Determine the (X, Y) coordinate at the center of the cell enclosing the given text.  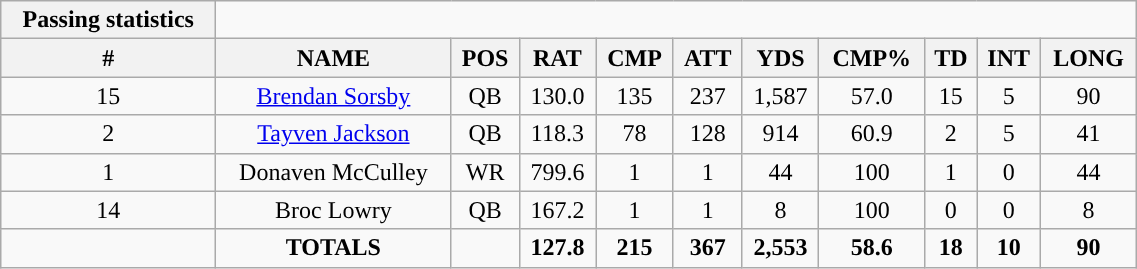
LONG (1088, 58)
367 (708, 248)
# (108, 58)
118.3 (558, 134)
TOTALS (334, 248)
57.0 (872, 96)
Passing statistics (108, 20)
215 (634, 248)
Brendan Sorsby (334, 96)
Broc Lowry (334, 210)
YDS (780, 58)
127.8 (558, 248)
799.6 (558, 172)
Donaven McCulley (334, 172)
Tayven Jackson (334, 134)
10 (1008, 248)
128 (708, 134)
POS (485, 58)
78 (634, 134)
RAT (558, 58)
CMP (634, 58)
CMP% (872, 58)
INT (1008, 58)
130.0 (558, 96)
TD (951, 58)
60.9 (872, 134)
NAME (334, 58)
58.6 (872, 248)
914 (780, 134)
237 (708, 96)
41 (1088, 134)
1,587 (780, 96)
18 (951, 248)
135 (634, 96)
WR (485, 172)
167.2 (558, 210)
14 (108, 210)
2,553 (780, 248)
ATT (708, 58)
